Return the [X, Y] coordinate for the center point of the cell that contains the specified text.  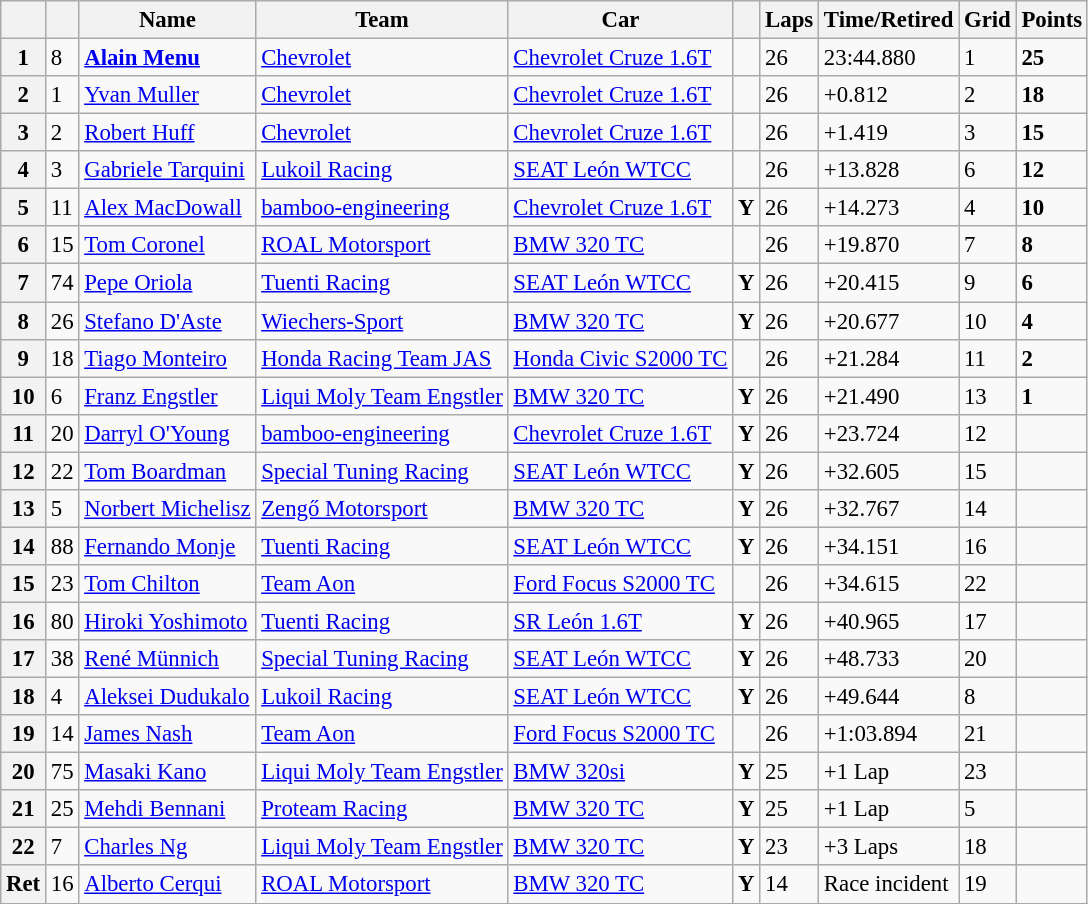
Norbert Michelisz [168, 509]
+34.615 [889, 584]
Honda Civic S2000 TC [620, 358]
Franz Engstler [168, 396]
Grid [988, 20]
Points [1052, 20]
Tom Chilton [168, 584]
75 [62, 772]
+14.273 [889, 208]
Alain Menu [168, 58]
+21.490 [889, 396]
Tom Coronel [168, 245]
Laps [790, 20]
Gabriele Tarquini [168, 170]
+20.415 [889, 283]
+32.767 [889, 509]
+48.733 [889, 659]
+23.724 [889, 433]
+1:03.894 [889, 734]
+1.419 [889, 133]
Darryl O'Young [168, 433]
Hiroki Yoshimoto [168, 621]
Honda Racing Team JAS [382, 358]
Time/Retired [889, 20]
+32.605 [889, 471]
Aleksei Dudukalo [168, 697]
Tiago Monteiro [168, 358]
Stefano D'Aste [168, 321]
Zengő Motorsport [382, 509]
+34.151 [889, 546]
74 [62, 283]
38 [62, 659]
80 [62, 621]
Robert Huff [168, 133]
+20.677 [889, 321]
Race incident [889, 885]
Proteam Racing [382, 809]
Charles Ng [168, 847]
+49.644 [889, 697]
René Münnich [168, 659]
Mehdi Bennani [168, 809]
+21.284 [889, 358]
Fernando Monje [168, 546]
+0.812 [889, 95]
Team [382, 20]
23:44.880 [889, 58]
Masaki Kano [168, 772]
Car [620, 20]
+3 Laps [889, 847]
Ret [24, 885]
Yvan Muller [168, 95]
Tom Boardman [168, 471]
+19.870 [889, 245]
Wiechers-Sport [382, 321]
+40.965 [889, 621]
BMW 320si [620, 772]
Name [168, 20]
Alex MacDowall [168, 208]
Pepe Oriola [168, 283]
+13.828 [889, 170]
Alberto Cerqui [168, 885]
88 [62, 546]
SR León 1.6T [620, 621]
James Nash [168, 734]
